From the cell containing the given text, extract its center point as (X, Y) coordinate. 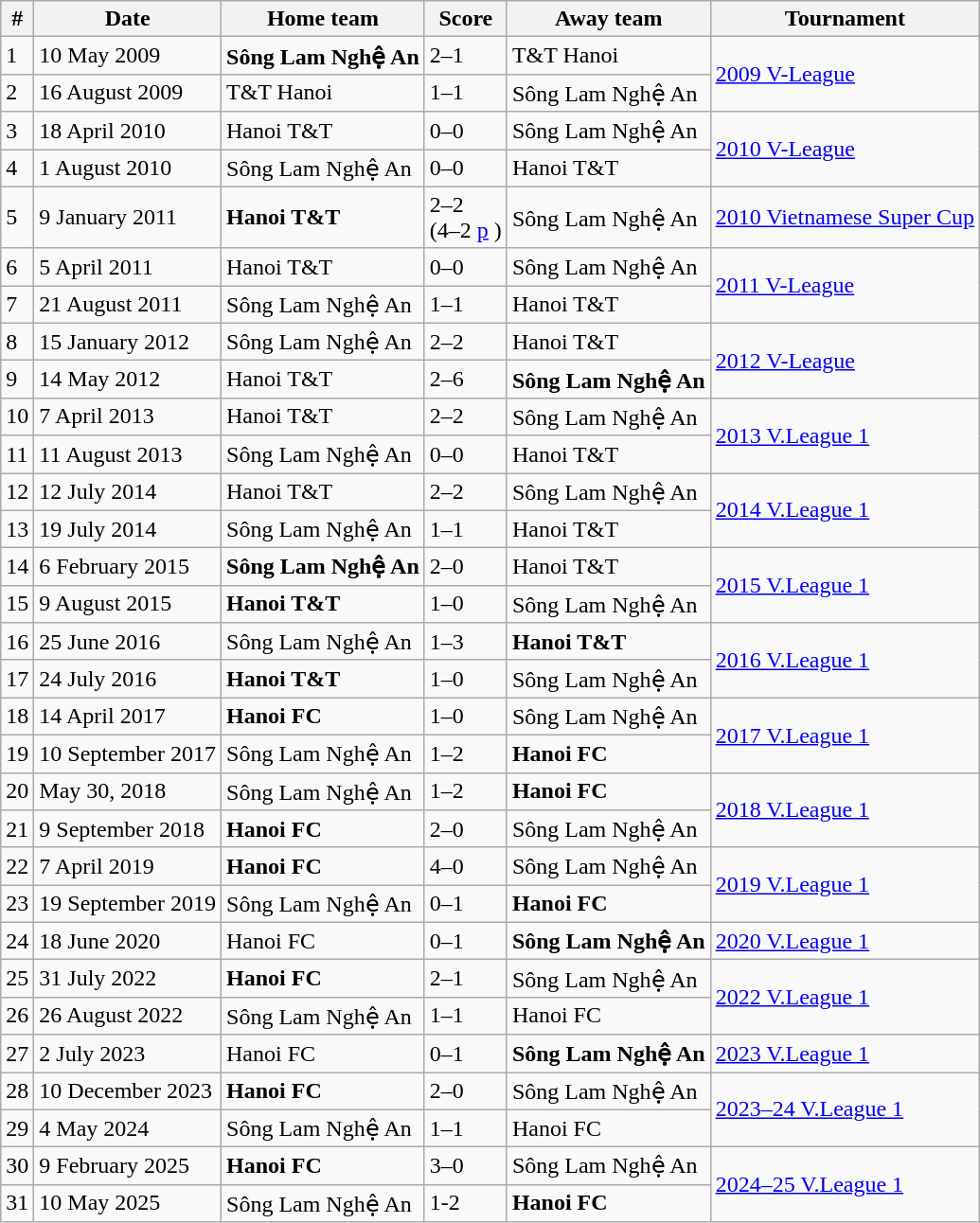
29 (17, 1128)
9 January 2011 (128, 218)
13 (17, 529)
16 August 2009 (128, 93)
9 August 2015 (128, 604)
2018 V.League 1 (845, 810)
18 April 2010 (128, 131)
1 (17, 56)
6 (17, 267)
11 August 2013 (128, 454)
25 (17, 979)
1 August 2010 (128, 168)
27 (17, 1054)
1–3 (466, 642)
24 (17, 941)
10 May 2009 (128, 56)
Score (466, 19)
2014 V.League 1 (845, 511)
2 (17, 93)
12 (17, 492)
16 (17, 642)
3–0 (466, 1166)
5 (17, 218)
31 July 2022 (128, 979)
14 May 2012 (128, 380)
2011 V-League (845, 286)
9 (17, 380)
14 (17, 567)
15 January 2012 (128, 342)
24 July 2016 (128, 679)
2010 V-League (845, 150)
19 July 2014 (128, 529)
30 (17, 1166)
2020 V.League 1 (845, 941)
2009 V-League (845, 74)
2012 V-League (845, 360)
6 February 2015 (128, 567)
18 June 2020 (128, 941)
11 (17, 454)
2023–24 V.League 1 (845, 1109)
2 July 2023 (128, 1054)
10 May 2025 (128, 1203)
2015 V.League 1 (845, 585)
5 April 2011 (128, 267)
2–2(4–2 p ) (466, 218)
23 (17, 904)
28 (17, 1090)
26 (17, 1016)
Away team (608, 19)
May 30, 2018 (128, 791)
9 September 2018 (128, 829)
21 August 2011 (128, 305)
2024–25 V.League 1 (845, 1185)
3 (17, 131)
26 August 2022 (128, 1016)
25 June 2016 (128, 642)
2–6 (466, 380)
2022 V.League 1 (845, 998)
7 (17, 305)
4–0 (466, 866)
2019 V.League 1 (845, 884)
22 (17, 866)
20 (17, 791)
19 (17, 753)
21 (17, 829)
2010 Vietnamese Super Cup (845, 218)
31 (17, 1203)
Tournament (845, 19)
1-2 (466, 1203)
7 April 2013 (128, 417)
2016 V.League 1 (845, 661)
19 September 2019 (128, 904)
10 (17, 417)
14 April 2017 (128, 717)
17 (17, 679)
10 December 2023 (128, 1090)
Date (128, 19)
8 (17, 342)
4 (17, 168)
2013 V.League 1 (845, 435)
9 February 2025 (128, 1166)
# (17, 19)
7 April 2019 (128, 866)
12 July 2014 (128, 492)
2023 V.League 1 (845, 1054)
10 September 2017 (128, 753)
15 (17, 604)
2017 V.League 1 (845, 735)
Home team (324, 19)
4 May 2024 (128, 1128)
18 (17, 717)
